Pinpoint the cell where the given text exists, returning its [x, y] midpoint coordinate. 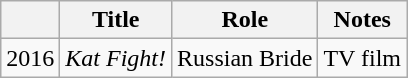
2016 [30, 58]
Title [116, 20]
Role [245, 20]
TV film [362, 58]
Kat Fight! [116, 58]
Notes [362, 20]
Russian Bride [245, 58]
